Output the (x, y) coordinate of the center of the cell containing the given text.  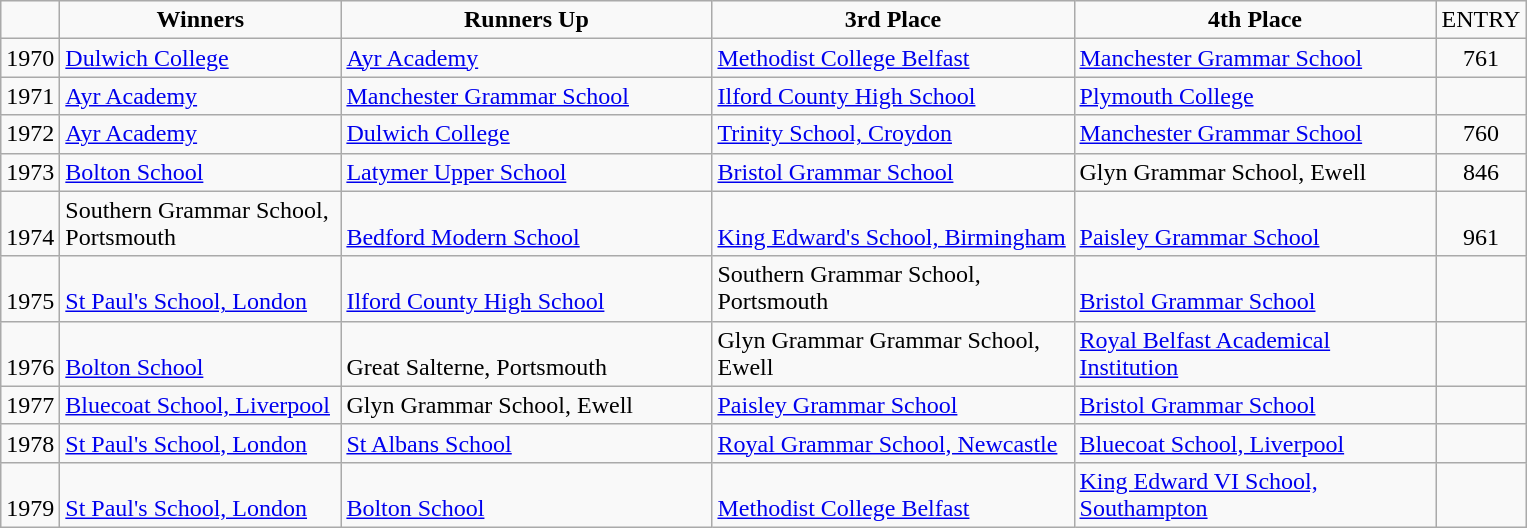
Bedford Modern School (526, 224)
Runners Up (526, 20)
1971 (30, 96)
1972 (30, 134)
Glyn Grammar Grammar School, Ewell (893, 354)
1978 (30, 443)
1975 (30, 288)
1976 (30, 354)
Great Salterne, Portsmouth (526, 354)
Latymer Upper School (526, 172)
1974 (30, 224)
Trinity School, Croydon (893, 134)
King Edward's School, Birmingham (893, 224)
Royal Belfast Academical Institution (1255, 354)
1970 (30, 58)
1973 (30, 172)
961 (1481, 224)
Plymouth College (1255, 96)
1977 (30, 405)
4th Place (1255, 20)
Winners (200, 20)
761 (1481, 58)
ENTRY (1481, 20)
St Albans School (526, 443)
3rd Place (893, 20)
760 (1481, 134)
King Edward VI School, Southampton (1255, 494)
846 (1481, 172)
Royal Grammar School, Newcastle (893, 443)
1979 (30, 494)
